Capture the cell that displays the provided text and extract its [x, y] central coordinate. 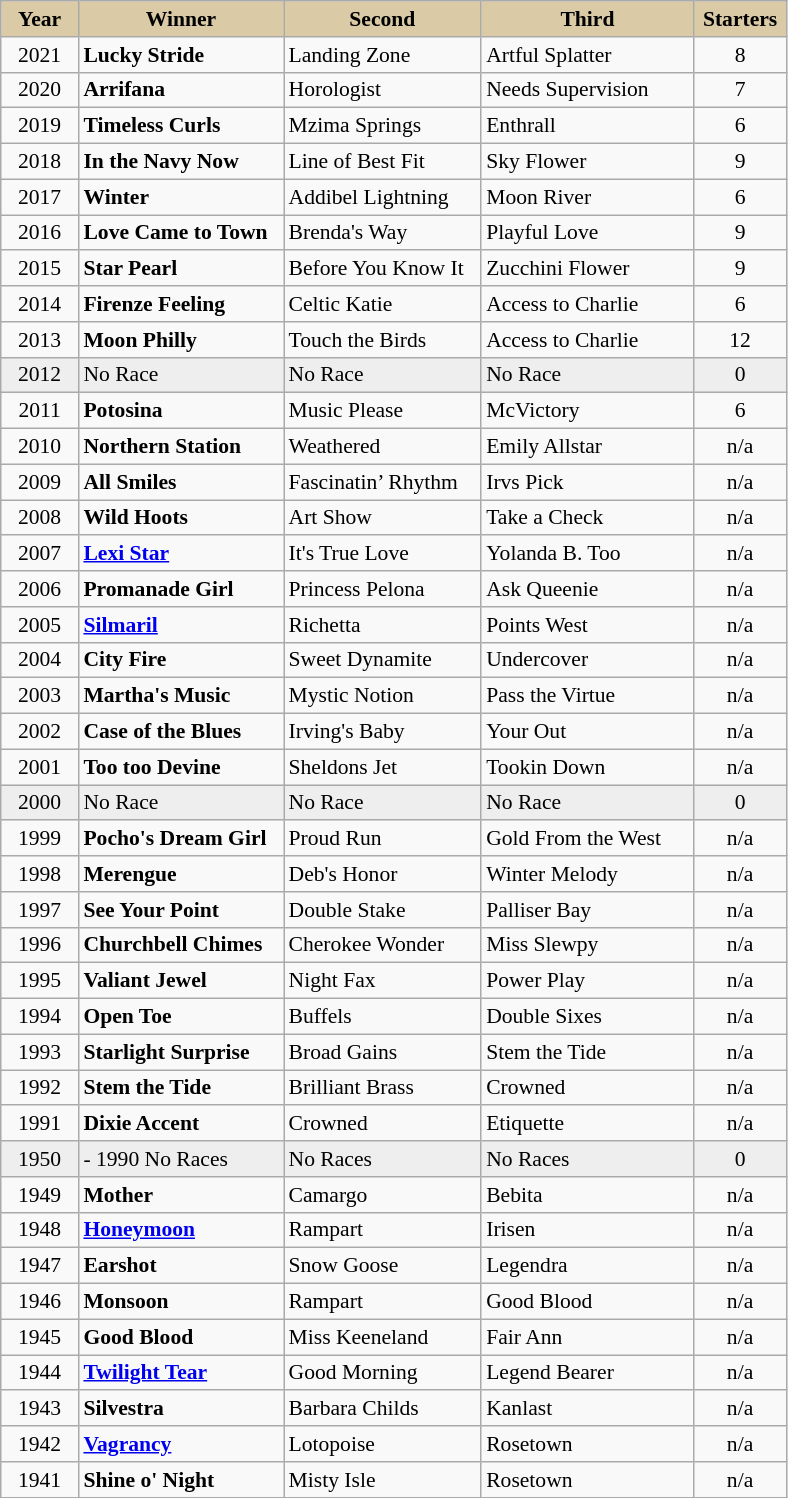
Love Came to Town [180, 233]
McVictory [588, 411]
1994 [40, 1017]
Case of the Blues [180, 732]
Silvestra [180, 1409]
Too too Devine [180, 767]
Irving's Baby [383, 732]
2021 [40, 55]
Honeymoon [180, 1230]
Miss Slewpy [588, 945]
Open Toe [180, 1017]
Tookin Down [588, 767]
Promanade Girl [180, 589]
1950 [40, 1159]
Art Show [383, 518]
1997 [40, 910]
Dixie Accent [180, 1124]
Broad Gains [383, 1052]
2010 [40, 447]
Deb's Honor [383, 874]
Silmaril [180, 625]
Moon Philly [180, 340]
See Your Point [180, 910]
Double Sixes [588, 1017]
2018 [40, 162]
Palliser Bay [588, 910]
Northern Station [180, 447]
7 [740, 90]
Brilliant Brass [383, 1088]
Sweet Dynamite [383, 660]
2003 [40, 696]
Starters [740, 19]
Richetta [383, 625]
Power Play [588, 981]
2020 [40, 90]
1996 [40, 945]
Starlight Surprise [180, 1052]
1944 [40, 1373]
Fair Ann [588, 1337]
Shine o' Night [180, 1480]
2013 [40, 340]
Merengue [180, 874]
2007 [40, 554]
Zucchini Flower [588, 269]
Legend Bearer [588, 1373]
Gold From the West [588, 839]
City Fire [180, 660]
Horologist [383, 90]
Arrifana [180, 90]
It's True Love [383, 554]
Second [383, 19]
Winter [180, 197]
1998 [40, 874]
All Smiles [180, 482]
Camargo [383, 1195]
Points West [588, 625]
Miss Keeneland [383, 1337]
Irvs Pick [588, 482]
Good Morning [383, 1373]
In the Navy Now [180, 162]
2017 [40, 197]
Ask Queenie [588, 589]
Star Pearl [180, 269]
Yolanda B. Too [588, 554]
Before You Know It [383, 269]
Year [40, 19]
Artful Splatter [588, 55]
Legendra [588, 1266]
Moon River [588, 197]
Snow Goose [383, 1266]
Fascinatin’ Rhythm [383, 482]
Winter Melody [588, 874]
Martha's Music [180, 696]
Etiquette [588, 1124]
Weathered [383, 447]
Churchbell Chimes [180, 945]
1947 [40, 1266]
Take a Check [588, 518]
1991 [40, 1124]
2016 [40, 233]
Timeless Curls [180, 126]
Playful Love [588, 233]
1941 [40, 1480]
Double Stake [383, 910]
Mother [180, 1195]
Kanlast [588, 1409]
Music Please [383, 411]
2014 [40, 304]
Mzima Springs [383, 126]
Proud Run [383, 839]
Night Fax [383, 981]
1995 [40, 981]
Twilight Tear [180, 1373]
2012 [40, 375]
1943 [40, 1409]
Lexi Star [180, 554]
Vagrancy [180, 1444]
2011 [40, 411]
Earshot [180, 1266]
Landing Zone [383, 55]
Needs Supervision [588, 90]
Celtic Katie [383, 304]
Enthrall [588, 126]
2002 [40, 732]
2008 [40, 518]
Addibel Lightning [383, 197]
Buffels [383, 1017]
2015 [40, 269]
Touch the Birds [383, 340]
Valiant Jewel [180, 981]
Irisen [588, 1230]
Bebita [588, 1195]
1992 [40, 1088]
Barbara Childs [383, 1409]
Winner [180, 19]
Third [588, 19]
1999 [40, 839]
- 1990 No Races [180, 1159]
Pass the Virtue [588, 696]
Potosina [180, 411]
1948 [40, 1230]
1942 [40, 1444]
2000 [40, 803]
2019 [40, 126]
2006 [40, 589]
Lucky Stride [180, 55]
Brenda's Way [383, 233]
Firenze Feeling [180, 304]
Wild Hoots [180, 518]
Princess Pelona [383, 589]
Lotopoise [383, 1444]
Line of Best Fit [383, 162]
2004 [40, 660]
2001 [40, 767]
1949 [40, 1195]
Sky Flower [588, 162]
8 [740, 55]
1946 [40, 1302]
Monsoon [180, 1302]
1945 [40, 1337]
2005 [40, 625]
Sheldons Jet [383, 767]
Misty Isle [383, 1480]
Pocho's Dream Girl [180, 839]
Your Out [588, 732]
Mystic Notion [383, 696]
Cherokee Wonder [383, 945]
Emily Allstar [588, 447]
12 [740, 340]
1993 [40, 1052]
2009 [40, 482]
Undercover [588, 660]
